Output the (X, Y) coordinate of the center of the cell containing the given text.  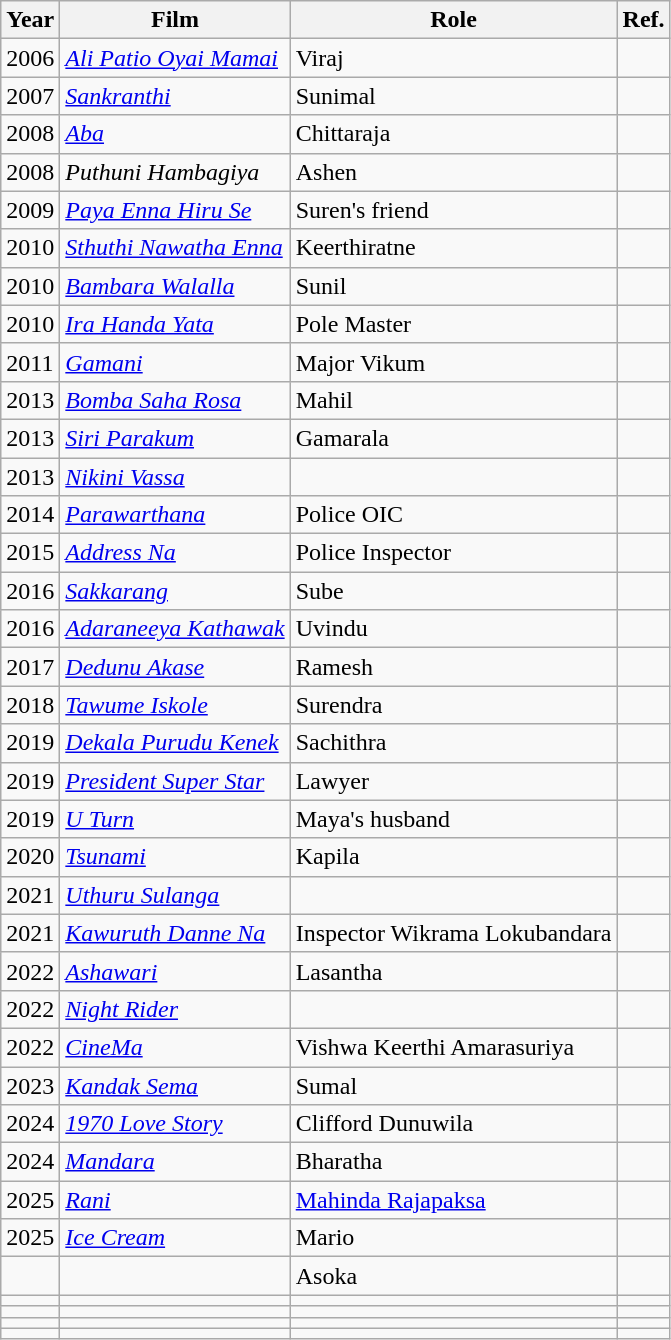
Bomba Saha Rosa (175, 400)
Ramesh (454, 667)
Sachithra (454, 743)
Ashen (454, 172)
Adaraneeya Kathawak (175, 629)
2011 (30, 362)
Sankranthi (175, 96)
Address Na (175, 553)
Inspector Wikrama Lokubandara (454, 933)
2023 (30, 1085)
2017 (30, 667)
Police Inspector (454, 553)
Film (175, 20)
Night Rider (175, 1009)
Ice Cream (175, 1238)
Year (30, 20)
2015 (30, 553)
Ref. (644, 20)
Sthuthi Nawatha Enna (175, 248)
Paya Enna Hiru Se (175, 210)
Sube (454, 591)
Lawyer (454, 781)
Sunimal (454, 96)
Ira Handa Yata (175, 324)
Keerthiratne (454, 248)
Sumal (454, 1085)
2014 (30, 515)
Dekala Purudu Kenek (175, 743)
Maya's husband (454, 819)
Bambara Walalla (175, 286)
Sakkarang (175, 591)
Police OIC (454, 515)
Bharatha (454, 1162)
Siri Parakum (175, 438)
Asoka (454, 1276)
Major Vikum (454, 362)
2009 (30, 210)
Mahinda Rajapaksa (454, 1200)
Kawuruth Danne Na (175, 933)
Ali Patio Oyai Mamai (175, 58)
2020 (30, 857)
Kandak Sema (175, 1085)
Gamani (175, 362)
2018 (30, 705)
Role (454, 20)
Nikini Vassa (175, 477)
2006 (30, 58)
Mandara (175, 1162)
Chittaraja (454, 134)
Kapila (454, 857)
Tsunami (175, 857)
1970 Love Story (175, 1124)
Suren's friend (454, 210)
Clifford Dunuwila (454, 1124)
Aba (175, 134)
Vishwa Keerthi Amarasuriya (454, 1047)
CineMa (175, 1047)
Sunil (454, 286)
President Super Star (175, 781)
Surendra (454, 705)
Puthuni Hambagiya (175, 172)
Ashawari (175, 971)
Dedunu Akase (175, 667)
Mahil (454, 400)
Uvindu (454, 629)
2007 (30, 96)
Lasantha (454, 971)
Uthuru Sulanga (175, 895)
Gamarala (454, 438)
Parawarthana (175, 515)
Pole Master (454, 324)
Mario (454, 1238)
Rani (175, 1200)
Tawume Iskole (175, 705)
Viraj (454, 58)
U Turn (175, 819)
